Pinpoint the cell where the given text exists, returning its (X, Y) midpoint coordinate. 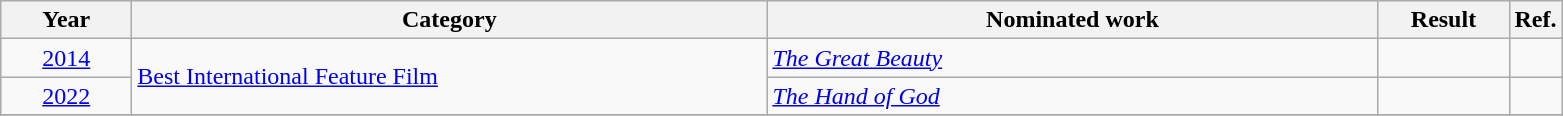
2014 (66, 58)
Ref. (1536, 20)
2022 (66, 96)
The Great Beauty (1072, 58)
Nominated work (1072, 20)
Category (450, 20)
The Hand of God (1072, 96)
Result (1444, 20)
Best International Feature Film (450, 77)
Year (66, 20)
